For the text-containing cell, return its midpoint in [X, Y] coordinate format. 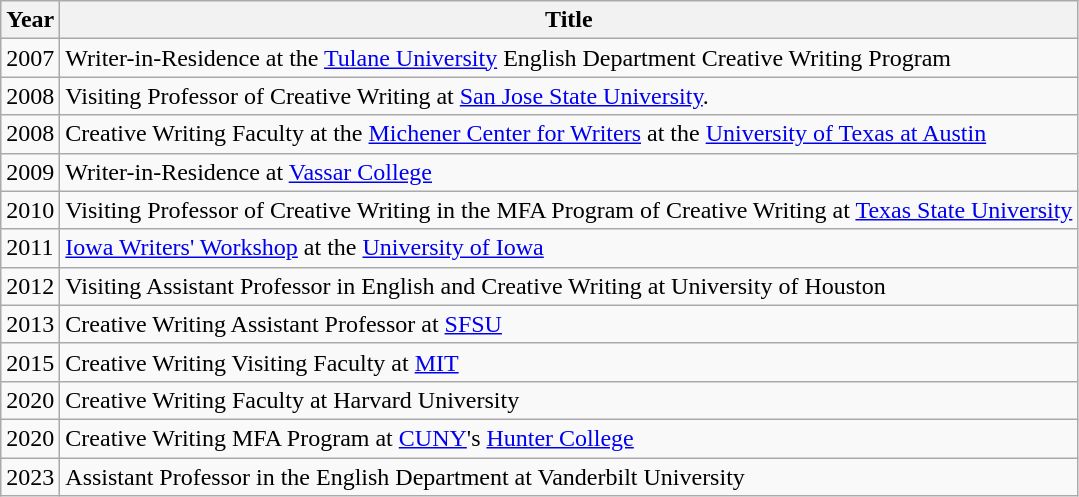
Creative Writing Assistant Professor at SFSU [569, 324]
Writer-in-Residence at the Tulane University English Department Creative Writing Program [569, 58]
Creative Writing MFA Program at CUNY's Hunter College [569, 438]
Visiting Professor of Creative Writing in the MFA Program of Creative Writing at Texas State University [569, 210]
Creative Writing Faculty at Harvard University [569, 400]
2009 [30, 172]
Iowa Writers' Workshop at the University of Iowa [569, 248]
2012 [30, 286]
Assistant Professor in the English Department at Vanderbilt University [569, 477]
Creative Writing Visiting Faculty at MIT [569, 362]
Title [569, 20]
2023 [30, 477]
Year [30, 20]
Writer-in-Residence at Vassar College [569, 172]
2013 [30, 324]
Creative Writing Faculty at the Michener Center for Writers at the University of Texas at Austin [569, 134]
2015 [30, 362]
2011 [30, 248]
Visiting Assistant Professor in English and Creative Writing at University of Houston [569, 286]
2007 [30, 58]
2010 [30, 210]
Visiting Professor of Creative Writing at San Jose State University. [569, 96]
